From the cell containing the given text, extract its center point as [x, y] coordinate. 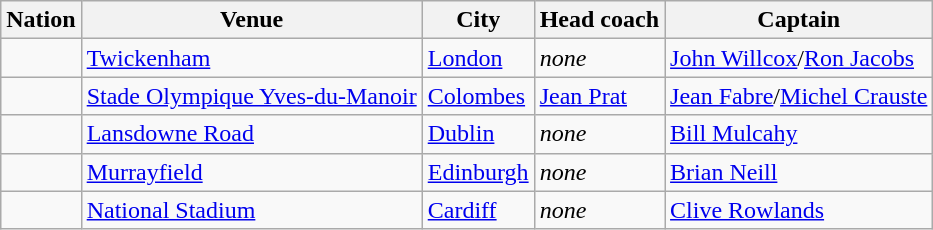
Venue [252, 20]
Dublin [478, 134]
John Willcox/Ron Jacobs [799, 58]
Brian Neill [799, 172]
City [478, 20]
Colombes [478, 96]
Twickenham [252, 58]
Captain [799, 20]
London [478, 58]
Head coach [599, 20]
Jean Fabre/Michel Crauste [799, 96]
National Stadium [252, 210]
Cardiff [478, 210]
Jean Prat [599, 96]
Lansdowne Road [252, 134]
Nation [41, 20]
Murrayfield [252, 172]
Bill Mulcahy [799, 134]
Edinburgh [478, 172]
Clive Rowlands [799, 210]
Stade Olympique Yves-du-Manoir [252, 96]
